Extract the (x, y) coordinate from the center of the cell holding the provided text.  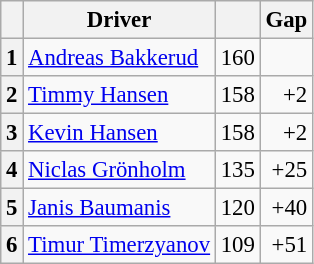
5 (12, 208)
3 (12, 133)
+25 (286, 170)
Timur Timerzyanov (120, 245)
Gap (286, 20)
Timmy Hansen (120, 95)
Janis Baumanis (120, 208)
Andreas Bakkerud (120, 58)
160 (238, 58)
1 (12, 58)
120 (238, 208)
6 (12, 245)
+51 (286, 245)
Niclas Grönholm (120, 170)
Kevin Hansen (120, 133)
2 (12, 95)
+40 (286, 208)
135 (238, 170)
Driver (120, 20)
4 (12, 170)
109 (238, 245)
